From the cell containing the given text, extract its center point as [X, Y] coordinate. 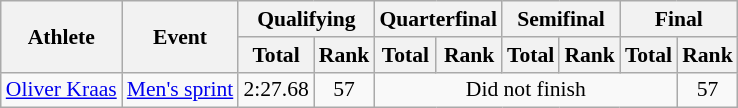
2:27.68 [276, 90]
Did not finish [526, 90]
Men's sprint [180, 90]
Athlete [62, 36]
Event [180, 36]
Oliver Kraas [62, 90]
Qualifying [306, 19]
Semifinal [561, 19]
Final [679, 19]
Quarterfinal [438, 19]
